Pinpoint the cell where the given text exists, returning its [X, Y] midpoint coordinate. 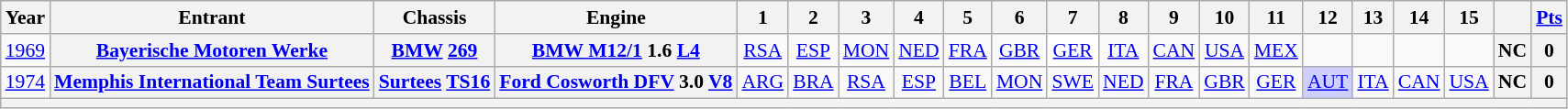
BRA [813, 82]
9 [1174, 17]
Surtees TS16 [435, 82]
2 [813, 17]
1 [762, 17]
13 [1373, 17]
11 [1276, 17]
4 [918, 17]
5 [968, 17]
1974 [26, 82]
10 [1224, 17]
8 [1123, 17]
Entrant [212, 17]
AUT [1328, 82]
ARG [762, 82]
BEL [968, 82]
6 [1020, 17]
SWE [1073, 82]
15 [1468, 17]
1969 [26, 50]
MEX [1276, 50]
14 [1419, 17]
Engine [616, 17]
7 [1073, 17]
Ford Cosworth DFV 3.0 V8 [616, 82]
Year [26, 17]
Memphis International Team Surtees [212, 82]
Pts [1549, 17]
BMW 269 [435, 50]
Chassis [435, 17]
BMW M12/1 1.6 L4 [616, 50]
12 [1328, 17]
Bayerische Motoren Werke [212, 50]
3 [866, 17]
